Output the (X, Y) coordinate of the center of the cell containing the given text.  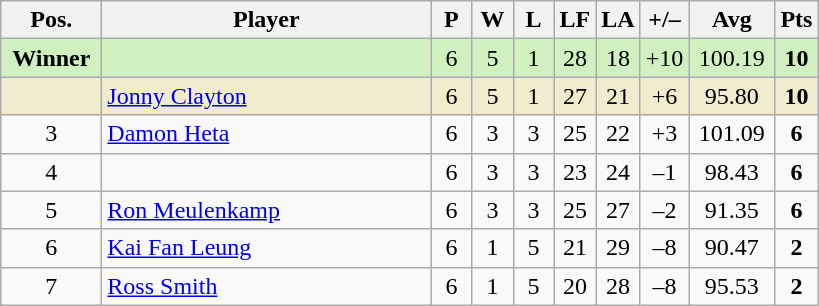
22 (618, 134)
–1 (664, 172)
95.53 (732, 286)
W (492, 20)
100.19 (732, 58)
90.47 (732, 248)
98.43 (732, 172)
101.09 (732, 134)
Winner (52, 58)
20 (575, 286)
Ross Smith (266, 286)
P (452, 20)
LF (575, 20)
24 (618, 172)
Pos. (52, 20)
4 (52, 172)
+6 (664, 96)
LA (618, 20)
+3 (664, 134)
91.35 (732, 210)
Jonny Clayton (266, 96)
18 (618, 58)
Avg (732, 20)
+/– (664, 20)
L (534, 20)
Pts (796, 20)
Kai Fan Leung (266, 248)
Player (266, 20)
23 (575, 172)
–2 (664, 210)
7 (52, 286)
95.80 (732, 96)
Ron Meulenkamp (266, 210)
+10 (664, 58)
Damon Heta (266, 134)
29 (618, 248)
